Find where the given text appears and provide that cell's center as [x, y] coordinate. 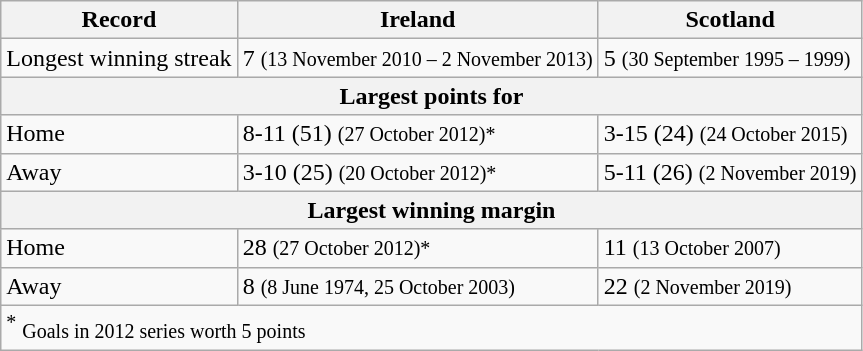
11 (13 October 2007) [730, 248]
7 (13 November 2010 – 2 November 2013) [418, 58]
8-11 (51) (27 October 2012)* [418, 134]
28 (27 October 2012)* [418, 248]
5-11 (26) (2 November 2019) [730, 172]
5 (30 September 1995 – 1999) [730, 58]
Largest points for [432, 96]
3-10 (25) (20 October 2012)* [418, 172]
Largest winning margin [432, 210]
22 (2 November 2019) [730, 286]
Longest winning streak [119, 58]
Ireland [418, 20]
3-15 (24) (24 October 2015) [730, 134]
* Goals in 2012 series worth 5 points [432, 328]
Scotland [730, 20]
8 (8 June 1974, 25 October 2003) [418, 286]
Record [119, 20]
